Return the [x, y] coordinate for the center point of the cell that contains the specified text.  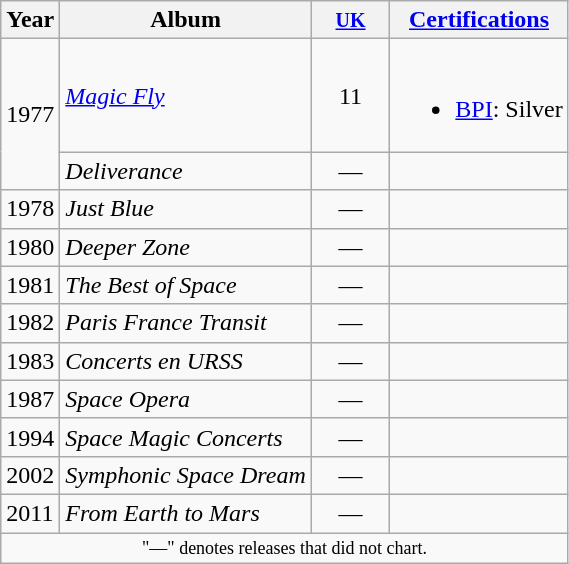
Album [186, 20]
Year [30, 20]
Just Blue [186, 209]
UK [350, 20]
Certifications [479, 20]
11 [350, 96]
"—" denotes releases that did not chart. [284, 548]
Deeper Zone [186, 247]
1987 [30, 399]
Symphonic Space Dream [186, 475]
1977 [30, 114]
Space Magic Concerts [186, 437]
2011 [30, 513]
1982 [30, 323]
1980 [30, 247]
Paris France Transit [186, 323]
BPI: Silver [479, 96]
From Earth to Mars [186, 513]
Magic Fly [186, 96]
Space Opera [186, 399]
1978 [30, 209]
The Best of Space [186, 285]
2002 [30, 475]
1994 [30, 437]
Deliverance [186, 171]
1981 [30, 285]
1983 [30, 361]
Concerts en URSS [186, 361]
